Locate the cell with the specified text and output its (x, y) center coordinate. 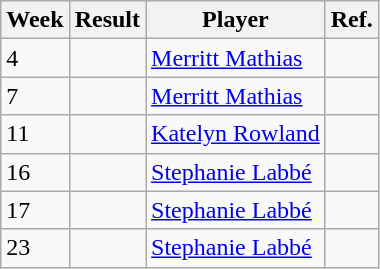
Player (236, 20)
23 (35, 248)
17 (35, 210)
Result (107, 20)
16 (35, 172)
Week (35, 20)
4 (35, 58)
Katelyn Rowland (236, 134)
Ref. (352, 20)
7 (35, 96)
11 (35, 134)
